From the cell containing the given text, extract its center point as [X, Y] coordinate. 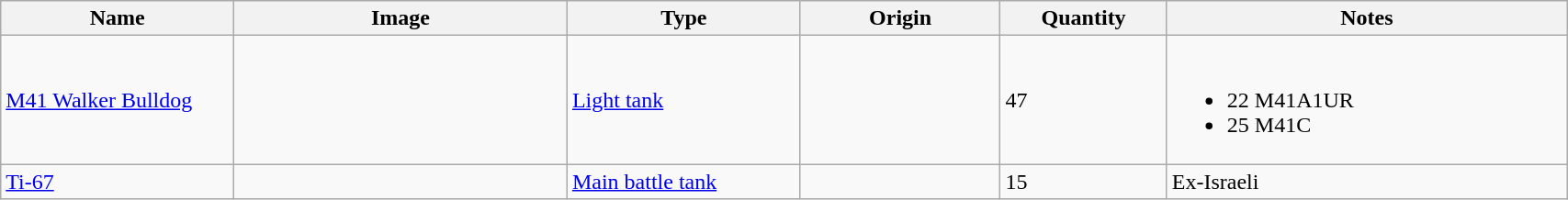
Main battle tank [683, 182]
Image [400, 18]
Notes [1367, 18]
Origin [900, 18]
Name [118, 18]
15 [1084, 182]
22 M41A1UR25 M41C [1367, 100]
Ex-Israeli [1367, 182]
Type [683, 18]
Ti-67 [118, 182]
47 [1084, 100]
Light tank [683, 100]
Quantity [1084, 18]
M41 Walker Bulldog [118, 100]
